Provide the [X, Y] coordinate of the cell's center where the given text is located.  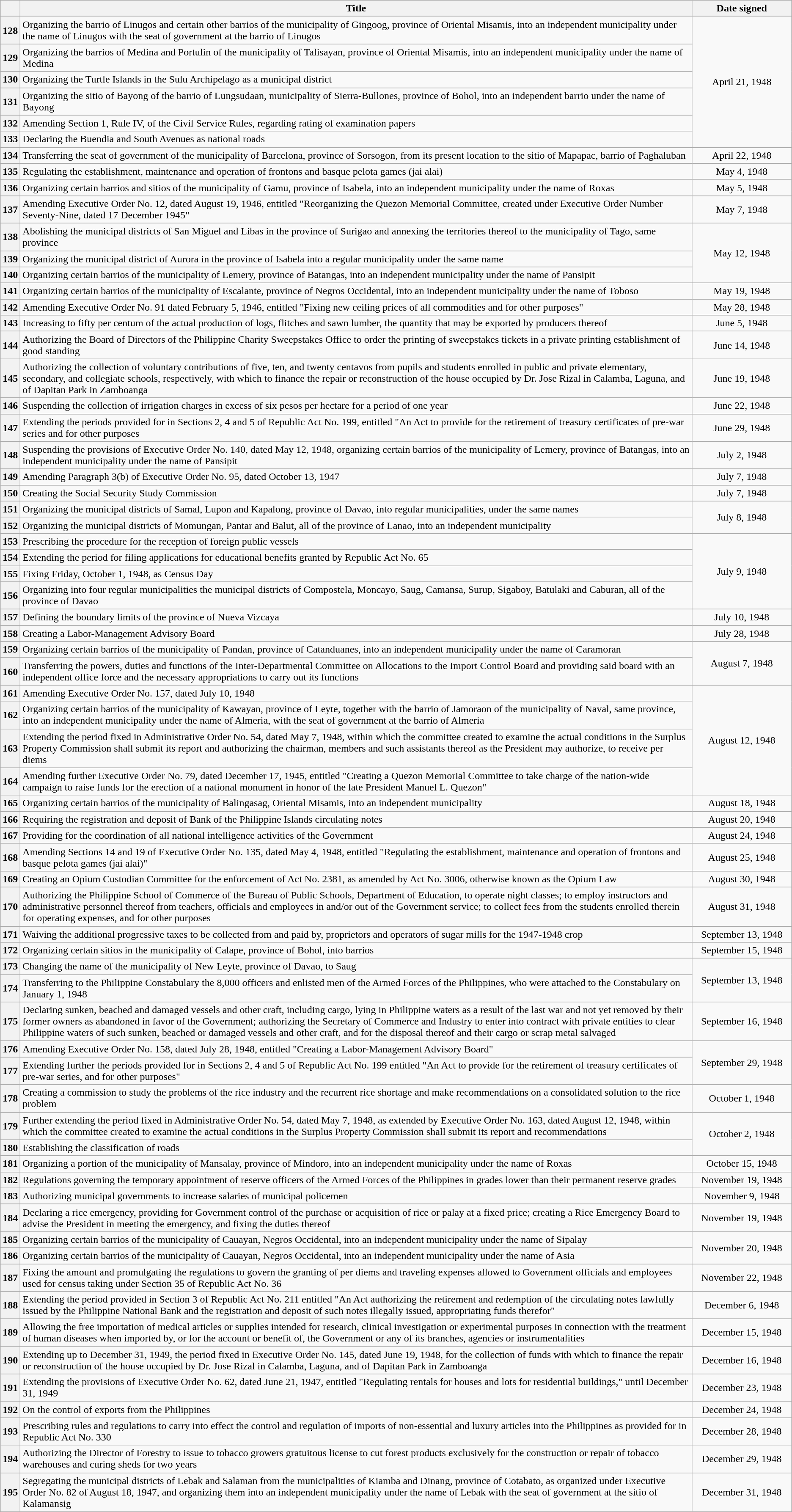
160 [10, 671]
193 [10, 1431]
Fixing Friday, October 1, 1948, as Census Day [356, 573]
134 [10, 155]
June 22, 1948 [742, 406]
Amending Executive Order No. 158, dated July 28, 1948, entitled "Creating a Labor-Management Advisory Board" [356, 1049]
166 [10, 819]
November 9, 1948 [742, 1196]
Requiring the registration and deposit of Bank of the Philippine Islands circulating notes [356, 819]
182 [10, 1180]
174 [10, 989]
135 [10, 171]
190 [10, 1360]
181 [10, 1164]
156 [10, 596]
Amending Paragraph 3(b) of Executive Order No. 95, dated October 13, 1947 [356, 477]
162 [10, 715]
May 7, 1948 [742, 209]
Organizing certain barrios of the municipality of Cauayan, Negros Occidental, into an independent municipality under the name of Sipalay [356, 1239]
July 28, 1948 [742, 633]
188 [10, 1305]
July 9, 1948 [742, 571]
Increasing to fifty per centum of the actual production of logs, flitches and sawn lumber, the quantity that may be exported by producers thereof [356, 323]
172 [10, 950]
195 [10, 1492]
December 15, 1948 [742, 1333]
June 5, 1948 [742, 323]
179 [10, 1126]
Defining the boundary limits of the province of Nueva Vizcaya [356, 617]
159 [10, 650]
169 [10, 879]
December 24, 1948 [742, 1410]
143 [10, 323]
137 [10, 209]
Establishing the classification of roads [356, 1148]
155 [10, 573]
October 15, 1948 [742, 1164]
154 [10, 557]
146 [10, 406]
Organizing the municipal district of Aurora in the province of Isabela into a regular municipality under the same name [356, 259]
November 20, 1948 [742, 1248]
April 21, 1948 [742, 82]
158 [10, 633]
Creating a Labor-Management Advisory Board [356, 633]
June 29, 1948 [742, 427]
May 28, 1948 [742, 307]
150 [10, 493]
141 [10, 291]
Organizing certain barrios and sitios of the municipality of Gamu, province of Isabela, into an independent municipality under the name of Roxas [356, 187]
Organizing certain barrios of the municipality of Cauayan, Negros Occidental, into an independent municipality under the name of Asia [356, 1256]
157 [10, 617]
175 [10, 1022]
192 [10, 1410]
151 [10, 509]
Organizing certain sitios in the municipality of Calape, province of Bohol, into barrios [356, 950]
June 14, 1948 [742, 345]
131 [10, 102]
138 [10, 237]
Authorizing municipal governments to increase salaries of municipal policemen [356, 1196]
130 [10, 80]
June 19, 1948 [742, 378]
163 [10, 748]
Title [356, 8]
December 28, 1948 [742, 1431]
July 2, 1948 [742, 455]
On the control of exports from the Philippines [356, 1410]
August 30, 1948 [742, 879]
August 12, 1948 [742, 740]
May 5, 1948 [742, 187]
Amending Section 1, Rule IV, of the Civil Service Rules, regarding rating of examination papers [356, 123]
April 22, 1948 [742, 155]
Waiving the additional progressive taxes to be collected from and paid by, proprietors and operators of sugar mills for the 1947-1948 crop [356, 934]
167 [10, 835]
Organizing a portion of the municipality of Mansalay, province of Mindoro, into an independent municipality under the name of Roxas [356, 1164]
Extending the period for filing applications for educational benefits granted by Republic Act No. 65 [356, 557]
Amending Executive Order No. 157, dated July 10, 1948 [356, 693]
December 23, 1948 [742, 1388]
Prescribing the procedure for the reception of foreign public vessels [356, 541]
133 [10, 139]
152 [10, 525]
Creating the Social Security Study Commission [356, 493]
136 [10, 187]
165 [10, 803]
May 19, 1948 [742, 291]
Organizing certain barrios of the municipality of Pandan, province of Catanduanes, into an independent municipality under the name of Caramoran [356, 650]
Organizing certain barrios of the municipality of Balingasag, Oriental Misamis, into an independent municipality [356, 803]
Amending Executive Order No. 91 dated February 5, 1946, entitled "Fixing new ceiling prices of all commodities and for other purposes" [356, 307]
184 [10, 1218]
Regulating the establishment, maintenance and operation of frontons and basque pelota games (jai alai) [356, 171]
153 [10, 541]
183 [10, 1196]
177 [10, 1071]
August 20, 1948 [742, 819]
144 [10, 345]
August 25, 1948 [742, 857]
August 31, 1948 [742, 906]
186 [10, 1256]
128 [10, 30]
145 [10, 378]
Organizing certain barrios of the municipality of Escalante, province of Negros Occidental, into an independent municipality under the name of Toboso [356, 291]
191 [10, 1388]
September 15, 1948 [742, 950]
August 24, 1948 [742, 835]
148 [10, 455]
194 [10, 1459]
168 [10, 857]
October 1, 1948 [742, 1099]
July 10, 1948 [742, 617]
September 16, 1948 [742, 1022]
173 [10, 967]
Creating an Opium Custodian Committee for the enforcement of Act No. 2381, as amended by Act No. 3006, otherwise known as the Opium Law [356, 879]
180 [10, 1148]
December 29, 1948 [742, 1459]
October 2, 1948 [742, 1134]
139 [10, 259]
185 [10, 1239]
187 [10, 1277]
Changing the name of the municipality of New Leyte, province of Davao, to Saug [356, 967]
Date signed [742, 8]
129 [10, 58]
Declaring the Buendia and South Avenues as national roads [356, 139]
August 7, 1948 [742, 664]
147 [10, 427]
November 22, 1948 [742, 1277]
August 18, 1948 [742, 803]
December 31, 1948 [742, 1492]
December 16, 1948 [742, 1360]
May 12, 1948 [742, 253]
December 6, 1948 [742, 1305]
164 [10, 781]
132 [10, 123]
Organizing the municipal districts of Momungan, Pantar and Balut, all of the province of Lanao, into an independent municipality [356, 525]
178 [10, 1099]
September 29, 1948 [742, 1063]
149 [10, 477]
176 [10, 1049]
May 4, 1948 [742, 171]
Suspending the collection of irrigation charges in excess of six pesos per hectare for a period of one year [356, 406]
189 [10, 1333]
161 [10, 693]
Providing for the coordination of all national intelligence activities of the Government [356, 835]
142 [10, 307]
Organizing the municipal districts of Samal, Lupon and Kapalong, province of Davao, into regular municipalities, under the same names [356, 509]
Organizing the Turtle Islands in the Sulu Archipelago as a municipal district [356, 80]
Organizing certain barrios of the municipality of Lemery, province of Batangas, into an independent municipality under the name of Pansipit [356, 275]
140 [10, 275]
July 8, 1948 [742, 517]
170 [10, 906]
171 [10, 934]
